Locate the cell with the specified text and output its (X, Y) center coordinate. 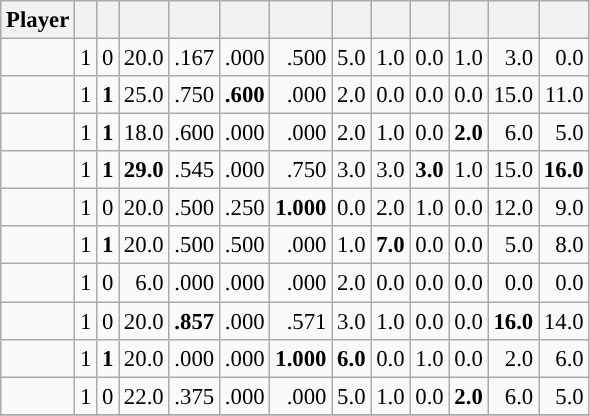
14.0 (564, 321)
11.0 (564, 95)
8.0 (564, 245)
22.0 (144, 396)
.857 (194, 321)
.375 (194, 396)
.250 (244, 208)
12.0 (513, 208)
9.0 (564, 208)
.545 (194, 170)
25.0 (144, 95)
18.0 (144, 133)
7.0 (390, 245)
Player (38, 20)
29.0 (144, 170)
.571 (301, 321)
.167 (194, 58)
